Output the (X, Y) coordinate of the center of the cell containing the given text.  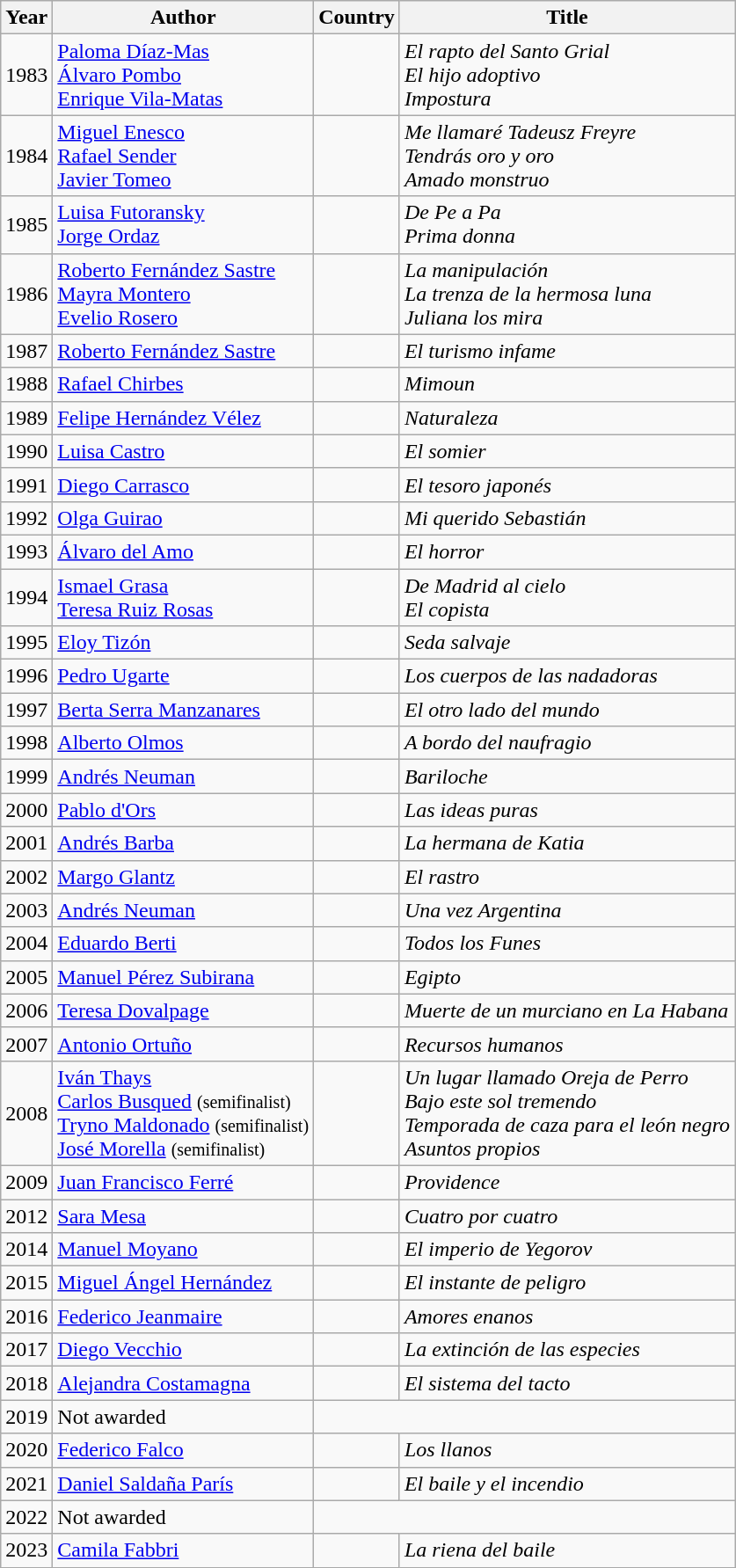
Muerte de un murciano en La Habana (566, 1010)
2021 (26, 1484)
Olga Guirao (183, 518)
Diego Carrasco (183, 485)
1988 (26, 384)
La extinción de las especies (566, 1350)
Alberto Olmos (183, 743)
Seda salvaje (566, 643)
El tesoro japonés (566, 485)
De Pe a PaPrima donna (566, 225)
A bordo del naufragio (566, 743)
Providence (566, 1182)
1989 (26, 418)
2004 (26, 944)
1991 (26, 485)
Luisa FutoranskyJorge Ordaz (183, 225)
2002 (26, 877)
El imperio de Yegorov (566, 1250)
Title (566, 18)
Sara Mesa (183, 1216)
Federico Falco (183, 1450)
Pablo d'Ors (183, 810)
Antonio Ortuño (183, 1044)
El somier (566, 451)
Margo Glantz (183, 877)
Miguel EnescoRafael SenderJavier Tomeo (183, 156)
2007 (26, 1044)
1990 (26, 451)
Mimoun (566, 384)
El horror (566, 551)
Rafael Chirbes (183, 384)
1999 (26, 777)
2000 (26, 810)
2015 (26, 1283)
Naturaleza (566, 418)
1997 (26, 710)
2020 (26, 1450)
Daniel Saldaña París (183, 1484)
2022 (26, 1517)
2023 (26, 1550)
Eduardo Berti (183, 944)
Alejandra Costamagna (183, 1383)
1984 (26, 156)
Country (357, 18)
El otro lado del mundo (566, 710)
Manuel Pérez Subirana (183, 977)
2016 (26, 1316)
El instante de peligro (566, 1283)
2001 (26, 843)
2009 (26, 1182)
Los cuerpos de las nadadoras (566, 676)
2003 (26, 910)
1987 (26, 351)
Diego Vecchio (183, 1350)
Recursos humanos (566, 1044)
El sistema del tacto (566, 1383)
1983 (26, 75)
Roberto Fernández Sastre (183, 351)
Paloma Díaz-MasÁlvaro PomboEnrique Vila-Matas (183, 75)
El baile y el incendio (566, 1484)
Author (183, 18)
2006 (26, 1010)
2012 (26, 1216)
Felipe Hernández Vélez (183, 418)
1986 (26, 294)
Miguel Ángel Hernández (183, 1283)
La hermana de Katia (566, 843)
Bariloche (566, 777)
Amores enanos (566, 1316)
1996 (26, 676)
Eloy Tizón (183, 643)
Todos los Funes (566, 944)
1998 (26, 743)
Federico Jeanmaire (183, 1316)
1985 (26, 225)
Los llanos (566, 1450)
1993 (26, 551)
2018 (26, 1383)
El rapto del Santo GrialEl hijo adoptivoImpostura (566, 75)
2019 (26, 1417)
Mi querido Sebastián (566, 518)
2017 (26, 1350)
2008 (26, 1113)
2005 (26, 977)
Las ideas puras (566, 810)
Cuatro por cuatro (566, 1216)
2014 (26, 1250)
Manuel Moyano (183, 1250)
Andrés Barba (183, 843)
Camila Fabbri (183, 1550)
Ismael GrasaTeresa Ruiz Rosas (183, 596)
1992 (26, 518)
Una vez Argentina (566, 910)
1995 (26, 643)
Berta Serra Manzanares (183, 710)
Luisa Castro (183, 451)
Álvaro del Amo (183, 551)
Iván Thays Carlos Busqued (semifinalist)Tryno Maldonado (semifinalist)José Morella (semifinalist) (183, 1113)
Pedro Ugarte (183, 676)
De Madrid al cieloEl copista (566, 596)
Me llamaré Tadeusz FreyreTendrás oro y oroAmado monstruo (566, 156)
Un lugar llamado Oreja de PerroBajo este sol tremendoTemporada de caza para el león negroAsuntos propios (566, 1113)
Roberto Fernández SastreMayra MonteroEvelio Rosero (183, 294)
La manipulaciónLa trenza de la hermosa lunaJuliana los mira (566, 294)
El turismo infame (566, 351)
Egipto (566, 977)
La riena del baile (566, 1550)
Year (26, 18)
1994 (26, 596)
El rastro (566, 877)
Juan Francisco Ferré (183, 1182)
Teresa Dovalpage (183, 1010)
